For the text-containing cell, return its midpoint in (X, Y) coordinate format. 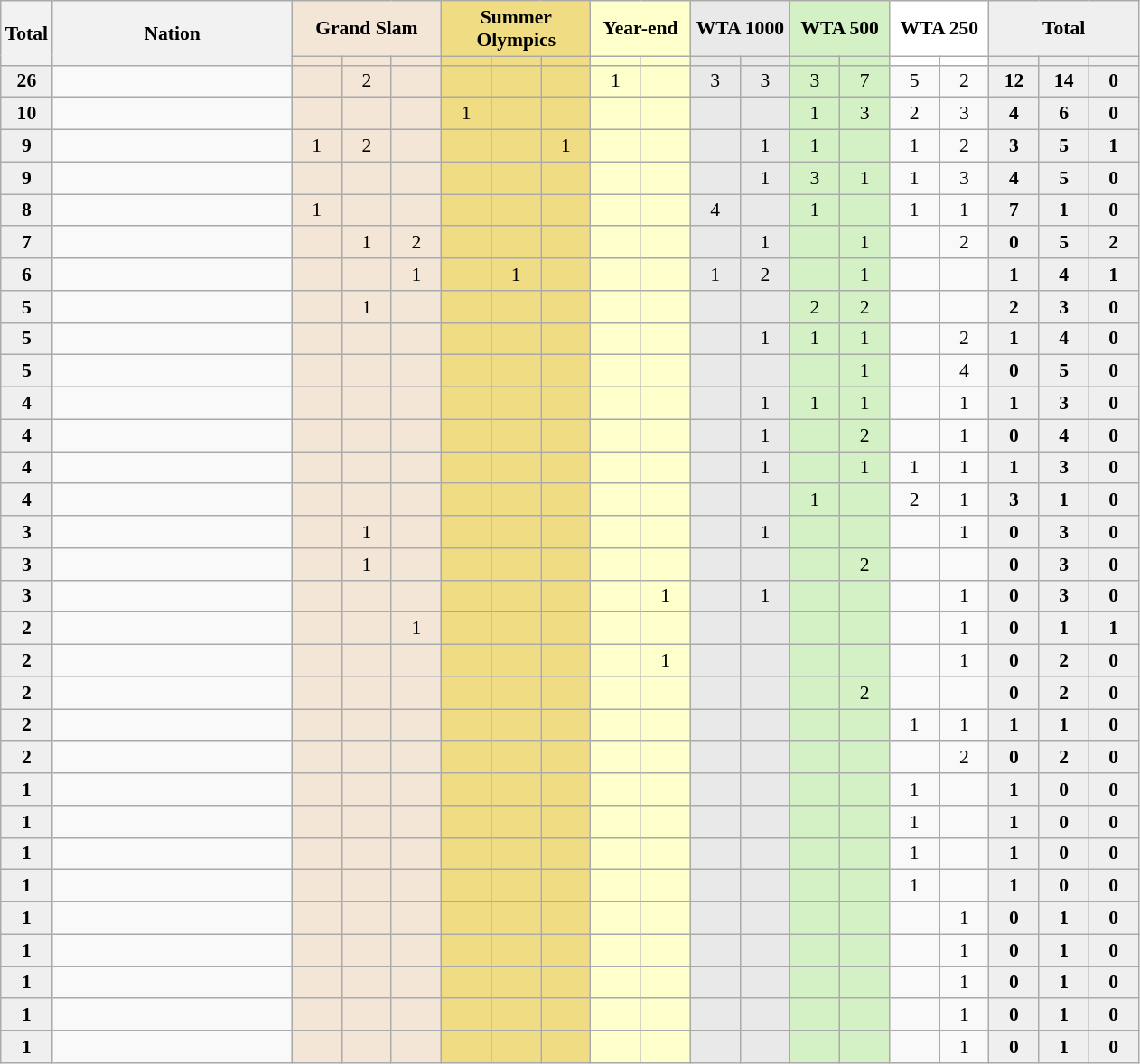
12 (1014, 81)
WTA 250 (939, 29)
Summer Olympics (517, 29)
Year-end (640, 29)
WTA 1000 (740, 29)
8 (27, 210)
Grand Slam (367, 29)
WTA 500 (839, 29)
26 (27, 81)
Nation (172, 33)
14 (1064, 81)
10 (27, 114)
